Determine the (X, Y) coordinate at the center of the cell enclosing the given text.  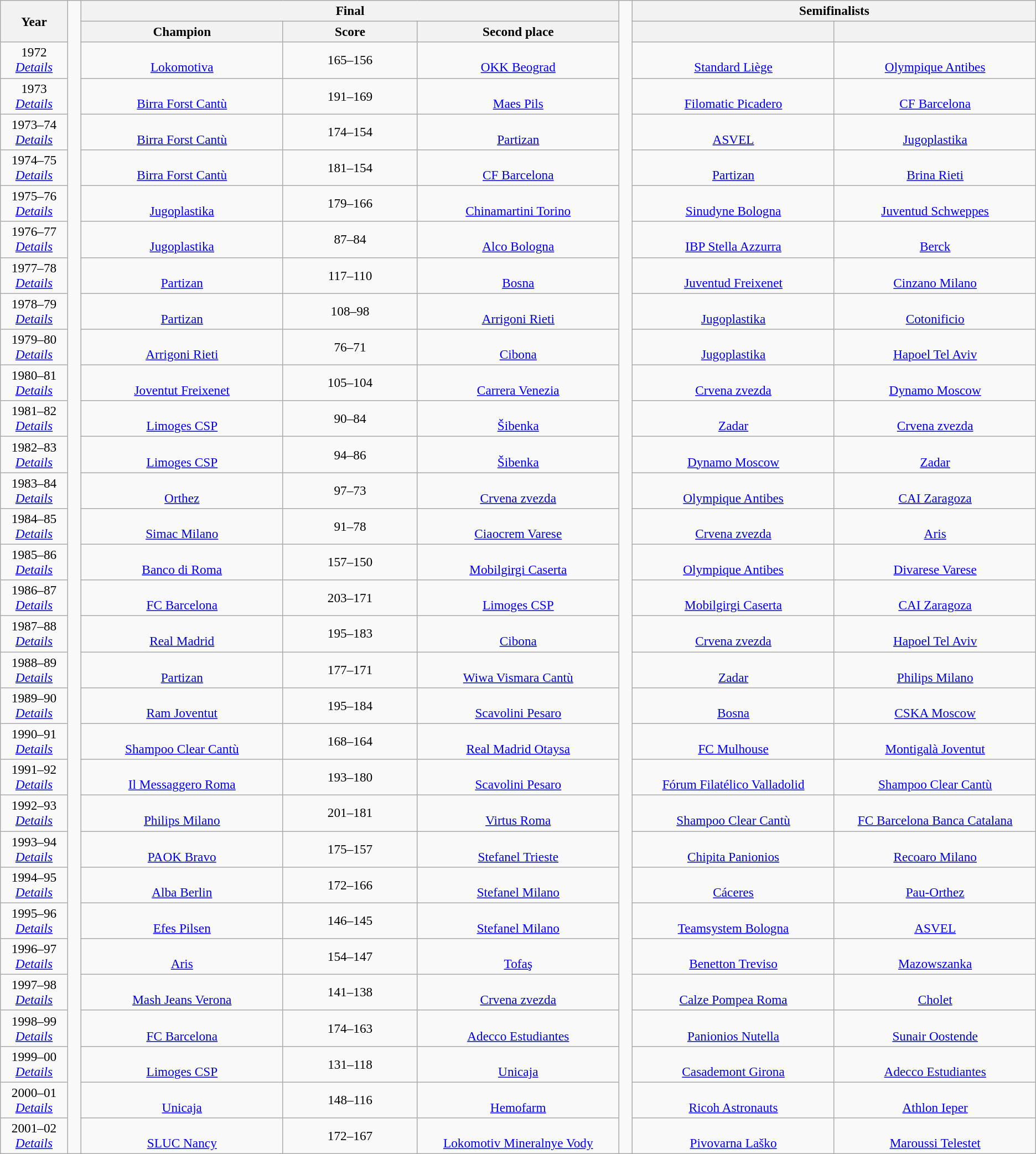
Fórum Filatélico Valladolid (734, 777)
165–156 (350, 60)
94–86 (350, 454)
1993–94Details (34, 849)
Year (34, 21)
105–104 (350, 383)
Berck (935, 239)
Cholet (935, 992)
FC Barcelona Banca Catalana (935, 813)
Montigalà Joventut (935, 742)
1990–91Details (34, 742)
Cinzano Milano (935, 276)
Teamsystem Bologna (734, 921)
Real Madrid Otaysa (518, 742)
174–154 (350, 132)
IBP Stella Azzurra (734, 239)
Lokomotiv Mineralnye Vody (518, 1136)
2001–02Details (34, 1136)
Simac Milano (183, 526)
Final (350, 11)
1987–88Details (34, 633)
195–184 (350, 705)
131–118 (350, 1064)
Second place (518, 32)
193–180 (350, 777)
PAOK Bravo (183, 849)
1972Details (34, 60)
Chinamartini Torino (518, 204)
Alco Bologna (518, 239)
Il Messaggero Roma (183, 777)
Mash Jeans Verona (183, 992)
Divarese Varese (935, 562)
1977–78Details (34, 276)
97–73 (350, 490)
1975–76Details (34, 204)
1997–98Details (34, 992)
Calze Pompea Roma (734, 992)
174–163 (350, 1028)
Maroussi Telestet (935, 1136)
203–171 (350, 598)
Tofaş (518, 956)
Cotonificio (935, 311)
195–183 (350, 633)
Score (350, 32)
90–84 (350, 418)
Benetton Treviso (734, 956)
Mazowszanka (935, 956)
1980–81Details (34, 383)
1983–84Details (34, 490)
1984–85Details (34, 526)
Juventud Freixenet (734, 276)
1995–96Details (34, 921)
Lokomotiva (183, 60)
191–169 (350, 96)
1994–95Details (34, 884)
177–171 (350, 670)
148–116 (350, 1099)
141–138 (350, 992)
87–84 (350, 239)
FC Mulhouse (734, 742)
Chipita Panionios (734, 849)
1989–90Details (34, 705)
168–164 (350, 742)
CSKA Moscow (935, 705)
179–166 (350, 204)
Recoaro Milano (935, 849)
Ram Joventut (183, 705)
Maes Pils (518, 96)
Sunair Oostende (935, 1028)
172–167 (350, 1136)
Pau-Orthez (935, 884)
Ricoh Astronauts (734, 1099)
175–157 (350, 849)
1979–80Details (34, 346)
Virtus Roma (518, 813)
Real Madrid (183, 633)
Semifinalists (835, 11)
1988–89Details (34, 670)
108–98 (350, 311)
1992–93Details (34, 813)
117–110 (350, 276)
172–166 (350, 884)
OKK Beograd (518, 60)
Efes Pilsen (183, 921)
Pivovarna Laško (734, 1136)
Champion (183, 32)
1999–00Details (34, 1064)
Joventut Freixenet (183, 383)
Standard Liège (734, 60)
Alba Berlin (183, 884)
1982–83Details (34, 454)
157–150 (350, 562)
Carrera Venezia (518, 383)
1974–75Details (34, 167)
1981–82Details (34, 418)
Sinudyne Bologna (734, 204)
Cáceres (734, 884)
Stefanel Trieste (518, 849)
Orthez (183, 490)
1973–74Details (34, 132)
SLUC Nancy (183, 1136)
91–78 (350, 526)
1973Details (34, 96)
Filomatic Picadero (734, 96)
Banco di Roma (183, 562)
Athlon Ieper (935, 1099)
Wiwa Vismara Cantù (518, 670)
2000–01Details (34, 1099)
1978–79Details (34, 311)
1996–97Details (34, 956)
201–181 (350, 813)
154–147 (350, 956)
1986–87Details (34, 598)
1976–77Details (34, 239)
Panionios Nutella (734, 1028)
Hemofarm (518, 1099)
Brina Rieti (935, 167)
Ciaocrem Varese (518, 526)
Casademont Girona (734, 1064)
1998–99Details (34, 1028)
Juventud Schweppes (935, 204)
76–71 (350, 346)
1991–92Details (34, 777)
146–145 (350, 921)
181–154 (350, 167)
1985–86Details (34, 562)
